Detect which cell encompasses the target text, then output its (X, Y) center coordinate. 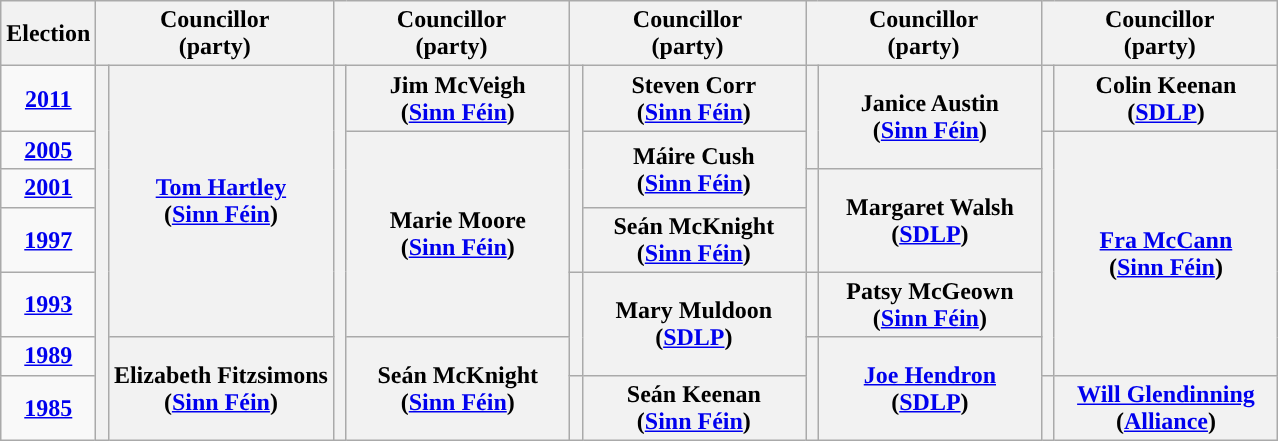
Janice Austin (Sinn Féin) (930, 118)
Patsy McGeown (Sinn Féin) (930, 304)
Will Glendinning (Alliance) (1166, 408)
Mary Muldoon (SDLP) (694, 324)
Joe Hendron (SDLP) (930, 388)
1993 (48, 304)
Elizabeth Fitzsimons (Sinn Féin) (220, 388)
Fra McCann (Sinn Féin) (1166, 253)
1997 (48, 240)
1985 (48, 408)
Marie Moore (Sinn Féin) (458, 234)
Election (48, 34)
1989 (48, 356)
Máire Cush (Sinn Féin) (694, 169)
Steven Corr (Sinn Féin) (694, 98)
Jim McVeigh (Sinn Féin) (458, 98)
2005 (48, 150)
Tom Hartley (Sinn Féin) (220, 202)
Seán Keenan (Sinn Féin) (694, 408)
2011 (48, 98)
Colin Keenan (SDLP) (1166, 98)
2001 (48, 188)
Margaret Walsh (SDLP) (930, 220)
